Return the [x, y] coordinate for the center point of the cell that contains the specified text.  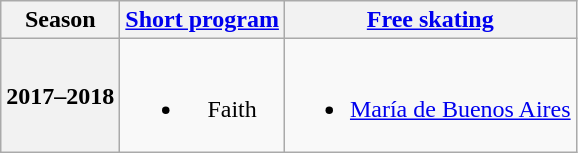
María de Buenos Aires [430, 96]
Season [60, 20]
Free skating [430, 20]
2017–2018 [60, 96]
Short program [202, 20]
Faith [202, 96]
